Detect which cell encompasses the target text, then output its [x, y] center coordinate. 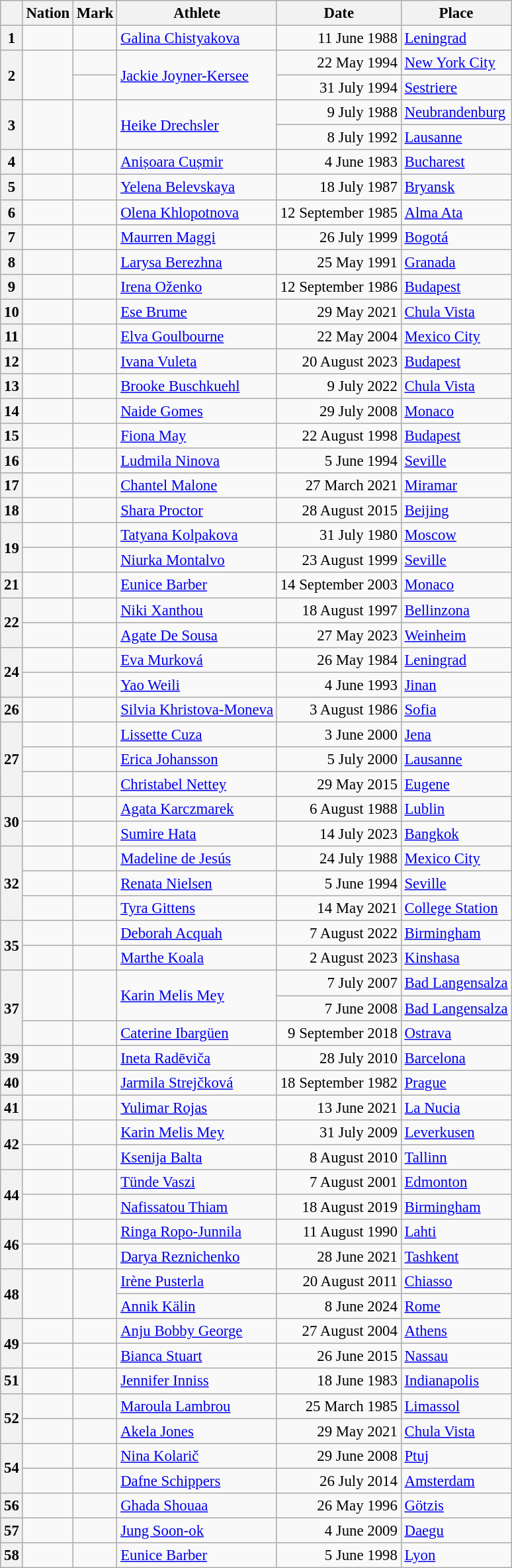
Ese Brume [197, 312]
Caterine Ibargüen [197, 1033]
3 August 1986 [339, 710]
Niurka Montalvo [197, 560]
29 May 2015 [339, 784]
32 [12, 884]
Ivana Vuleta [197, 361]
13 [12, 386]
18 September 1982 [339, 1082]
Nina Kolarič [197, 1456]
Jackie Joyner-Kersee [197, 75]
Lyon [456, 1555]
20 August 2023 [339, 361]
Amsterdam [456, 1481]
Bangkok [456, 834]
Silvia Khristova-Moneva [197, 710]
52 [12, 1418]
54 [12, 1467]
Nation [48, 13]
4 June 2009 [339, 1530]
Dafne Schippers [197, 1481]
26 [12, 710]
La Nucia [456, 1108]
Annik Kälin [197, 1307]
8 June 2024 [339, 1307]
Tashkent [456, 1257]
Elva Goulbourne [197, 337]
18 [12, 511]
31 July 1994 [339, 88]
Beijing [456, 511]
26 July 1999 [339, 237]
Prague [456, 1082]
Rome [456, 1307]
Bellinzona [456, 610]
9 July 1988 [339, 112]
Akela Jones [197, 1431]
31 July 1980 [339, 535]
7 July 2007 [339, 983]
Brooke Buschkuehl [197, 386]
27 May 2023 [339, 635]
Miramar [456, 486]
Sumire Hata [197, 834]
Daegu [456, 1530]
25 March 1985 [339, 1406]
Kinshasa [456, 959]
2 [12, 75]
Naide Gomes [197, 411]
3 June 2000 [339, 734]
51 [12, 1381]
Bucharest [456, 162]
Irena Oženko [197, 286]
37 [12, 1008]
22 May 1994 [339, 63]
21 [12, 586]
39 [12, 1058]
Lahti [456, 1232]
12 [12, 361]
Moscow [456, 535]
27 August 2004 [339, 1331]
2 August 2023 [339, 959]
11 August 1990 [339, 1232]
19 [12, 548]
9 September 2018 [339, 1033]
18 August 1997 [339, 610]
Götzis [456, 1506]
Sestriere [456, 88]
Ghada Shouaa [197, 1506]
44 [12, 1195]
Edmonton [456, 1182]
Yao Weili [197, 685]
Place [456, 13]
49 [12, 1343]
Jung Soon-ok [197, 1530]
Yelena Belevskaya [197, 187]
4 June 1993 [339, 685]
Darya Reznichenko [197, 1257]
Granada [456, 262]
Alma Ata [456, 212]
Indianapolis [456, 1381]
28 July 2010 [339, 1058]
Athlete [197, 13]
Eva Murková [197, 660]
15 [12, 436]
Limassol [456, 1406]
1 [12, 38]
Jarmila Strejčková [197, 1082]
Leverkusen [456, 1133]
11 [12, 337]
Larysa Berezhna [197, 262]
48 [12, 1294]
27 [12, 760]
College Station [456, 908]
27 March 2021 [339, 486]
Christabel Nettey [197, 784]
12 September 1986 [339, 286]
Jinan [456, 685]
Marthe Koala [197, 959]
5 July 2000 [339, 760]
Date [339, 13]
Galina Chistyakova [197, 38]
Ineta Radēviča [197, 1058]
Tatyana Kolpakova [197, 535]
4 [12, 162]
16 [12, 461]
Mark [95, 13]
Tyra Gittens [197, 908]
Yulimar Rojas [197, 1108]
Weinheim [456, 635]
7 [12, 237]
Sofia [456, 710]
40 [12, 1082]
20 August 2011 [339, 1282]
31 July 2009 [339, 1133]
Anju Bobby George [197, 1331]
Eugene [456, 784]
23 August 1999 [339, 560]
13 June 2021 [339, 1108]
14 May 2021 [339, 908]
8 July 1992 [339, 138]
10 [12, 312]
14 July 2023 [339, 834]
12 September 1985 [339, 212]
Lissette Cuza [197, 734]
Ostrava [456, 1033]
Deborah Acquah [197, 934]
24 July 1988 [339, 859]
22 May 2004 [339, 337]
Bogotá [456, 237]
Tünde Vaszi [197, 1182]
56 [12, 1506]
22 [12, 622]
Agate De Sousa [197, 635]
Tallinn [456, 1157]
9 July 2022 [339, 386]
46 [12, 1244]
Niki Xanthou [197, 610]
Ptuj [456, 1456]
Lublin [456, 809]
58 [12, 1555]
4 June 1983 [339, 162]
26 May 1996 [339, 1506]
Erica Johansson [197, 760]
Bryansk [456, 187]
Irène Pusterla [197, 1282]
18 August 2019 [339, 1207]
New York City [456, 63]
Olena Khlopotnova [197, 212]
Ludmila Ninova [197, 461]
Jena [456, 734]
Shara Proctor [197, 511]
6 August 1988 [339, 809]
Nafissatou Thiam [197, 1207]
Bianca Stuart [197, 1356]
28 August 2015 [339, 511]
Maurren Maggi [197, 237]
26 June 2015 [339, 1356]
17 [12, 486]
Maroula Lambrou [197, 1406]
29 July 2008 [339, 411]
26 July 2014 [339, 1481]
41 [12, 1108]
Chantel Malone [197, 486]
3 [12, 124]
7 August 2001 [339, 1182]
7 August 2022 [339, 934]
11 June 1988 [339, 38]
Nassau [456, 1356]
18 July 1987 [339, 187]
Chiasso [456, 1282]
9 [12, 286]
5 June 1998 [339, 1555]
Ringa Ropo-Junnila [197, 1232]
14 September 2003 [339, 586]
57 [12, 1530]
18 June 1983 [339, 1381]
35 [12, 946]
Jennifer Inniss [197, 1381]
Ksenija Balta [197, 1157]
Barcelona [456, 1058]
Anișoara Cușmir [197, 162]
25 May 1991 [339, 262]
Neubrandenburg [456, 112]
Madeline de Jesús [197, 859]
Renata Nielsen [197, 884]
8 August 2010 [339, 1157]
28 June 2021 [339, 1257]
24 [12, 672]
42 [12, 1145]
26 May 1984 [339, 660]
5 [12, 187]
Athens [456, 1331]
30 [12, 822]
6 [12, 212]
Fiona May [197, 436]
7 June 2008 [339, 1008]
8 [12, 262]
Agata Karczmarek [197, 809]
14 [12, 411]
22 August 1998 [339, 436]
Heike Drechsler [197, 124]
29 June 2008 [339, 1456]
